Return [x, y] of the center of cell containing provided text 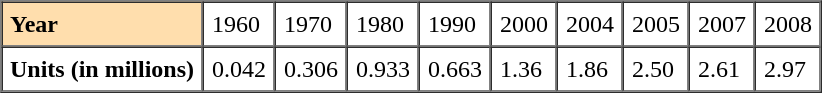
1970 [311, 24]
2000 [524, 24]
0.306 [311, 68]
1990 [455, 24]
1.86 [590, 68]
2005 [656, 24]
0.042 [239, 68]
1960 [239, 24]
1980 [383, 24]
2007 [722, 24]
Units (in millions) [102, 68]
2008 [788, 24]
Year [102, 24]
2004 [590, 24]
0.663 [455, 68]
2.97 [788, 68]
2.61 [722, 68]
2.50 [656, 68]
1.36 [524, 68]
0.933 [383, 68]
